Return (x, y) of the center of cell containing provided text 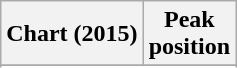
Peakposition (189, 34)
Chart (2015) (72, 34)
